Determine the (x, y) coordinate at the center of the cell enclosing the given text.  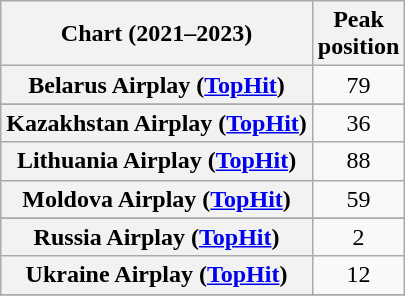
88 (358, 161)
Chart (2021–2023) (157, 34)
Kazakhstan Airplay (TopHit) (157, 123)
Belarus Airplay (TopHit) (157, 85)
Peakposition (358, 34)
2 (358, 237)
59 (358, 199)
12 (358, 275)
79 (358, 85)
Moldova Airplay (TopHit) (157, 199)
36 (358, 123)
Lithuania Airplay (TopHit) (157, 161)
Ukraine Airplay (TopHit) (157, 275)
Russia Airplay (TopHit) (157, 237)
